Return (X, Y) of the center of cell containing provided text 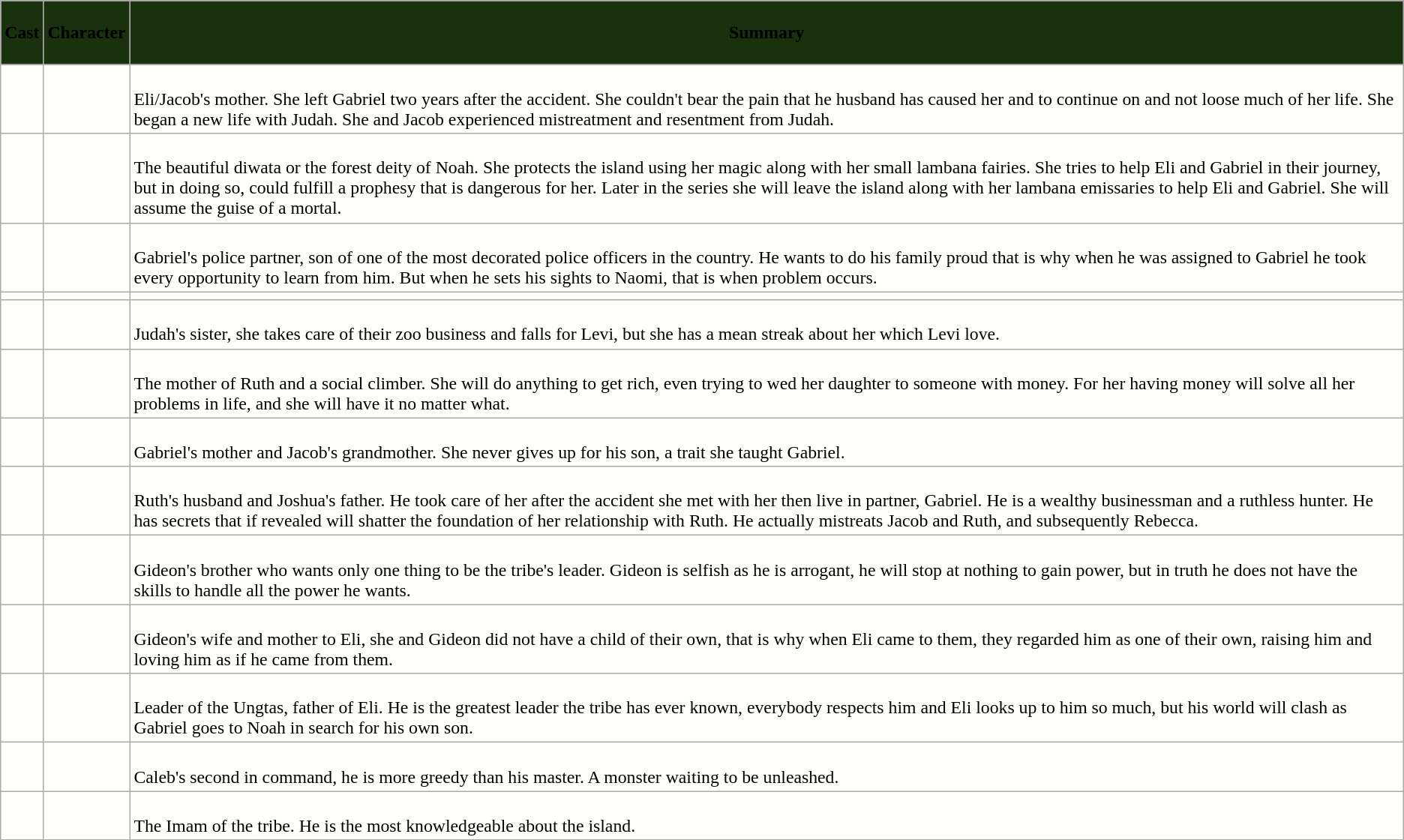
The Imam of the tribe. He is the most knowledgeable about the island. (766, 816)
Cast (22, 33)
Character (87, 33)
Gabriel's mother and Jacob's grandmother. She never gives up for his son, a trait she taught Gabriel. (766, 442)
Summary (766, 33)
Caleb's second in command, he is more greedy than his master. A monster waiting to be unleashed. (766, 766)
Judah's sister, she takes care of their zoo business and falls for Levi, but she has a mean streak about her which Levi love. (766, 324)
